For the text-containing cell, return its midpoint in [X, Y] coordinate format. 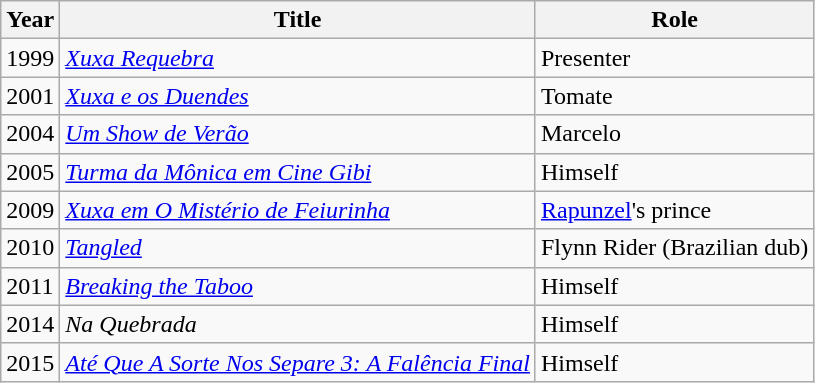
2015 [30, 362]
Tomate [674, 96]
Tangled [298, 248]
Marcelo [674, 134]
Year [30, 20]
Xuxa e os Duendes [298, 96]
Xuxa em O Mistério de Feiurinha [298, 210]
Breaking the Taboo [298, 286]
2011 [30, 286]
1999 [30, 58]
Presenter [674, 58]
Flynn Rider (Brazilian dub) [674, 248]
Um Show de Verão [298, 134]
Na Quebrada [298, 324]
2014 [30, 324]
Turma da Mônica em Cine Gibi [298, 172]
Xuxa Requebra [298, 58]
2004 [30, 134]
2005 [30, 172]
Role [674, 20]
2009 [30, 210]
Title [298, 20]
2001 [30, 96]
2010 [30, 248]
Até Que A Sorte Nos Separe 3: A Falência Final [298, 362]
Rapunzel's prince [674, 210]
